Return the [X, Y] coordinate for the center point of the cell that contains the specified text.  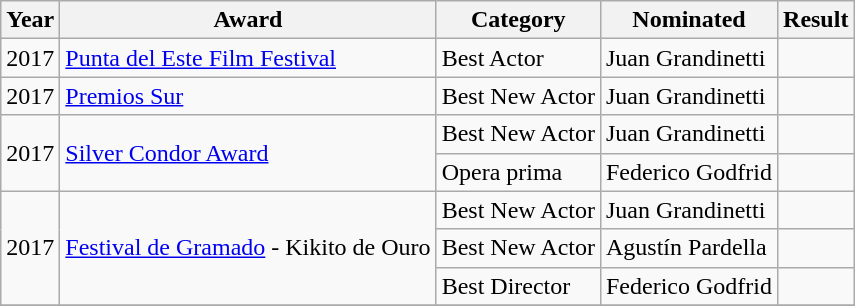
Festival de Gramado - Kikito de Ouro [248, 248]
Best Actor [518, 58]
Award [248, 20]
Nominated [688, 20]
Silver Condor Award [248, 153]
Category [518, 20]
Opera prima [518, 172]
Result [816, 20]
Year [30, 20]
Premios Sur [248, 96]
Punta del Este Film Festival [248, 58]
Agustín Pardella [688, 248]
Best Director [518, 286]
